Provide the (X, Y) coordinate of the cell's center where the given text is located.  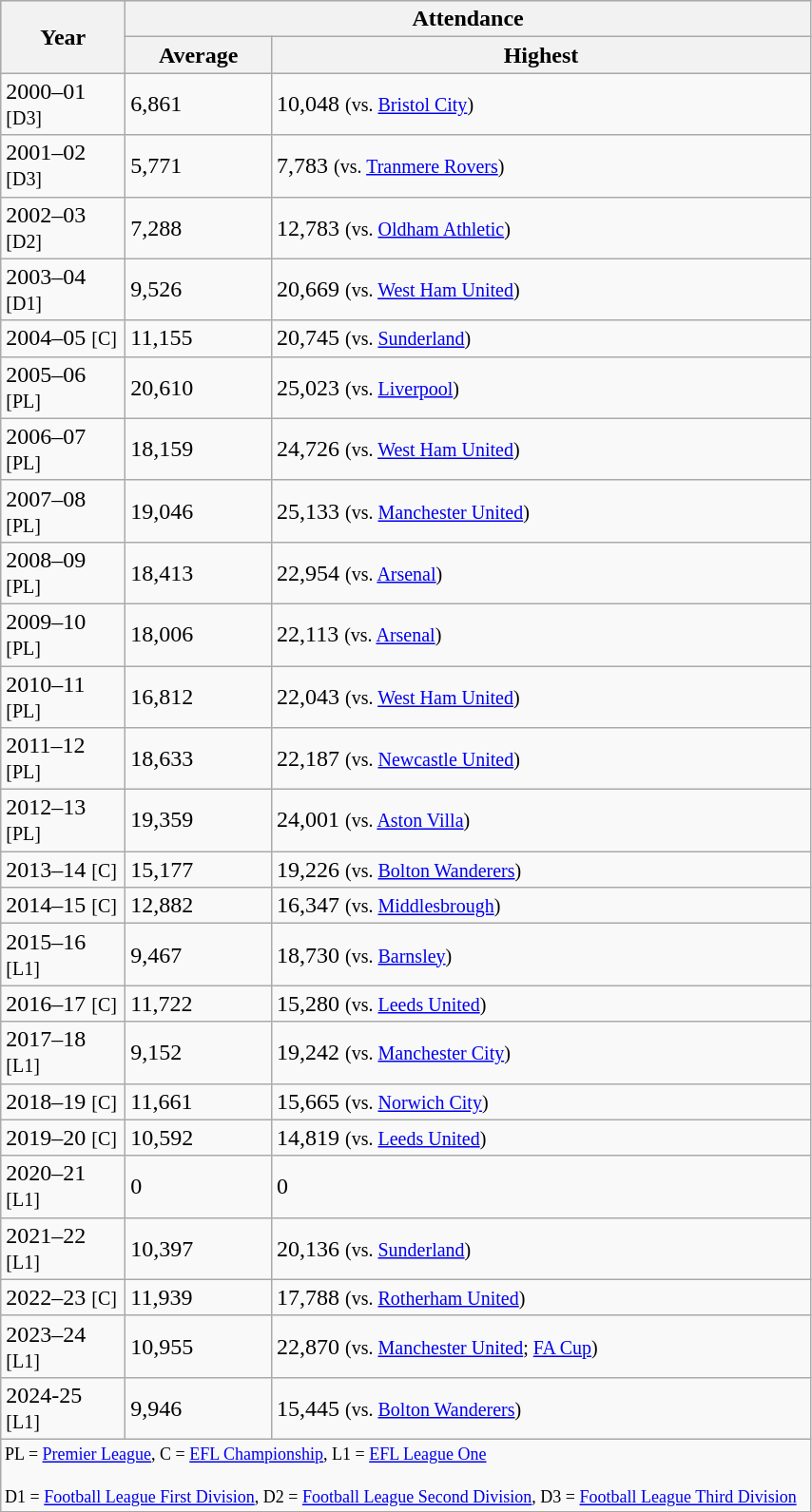
2001–02 [D3] (63, 165)
22,113 (vs. Arsenal) (542, 635)
24,001 (vs. Aston Villa) (542, 821)
24,726 (vs. West Ham United) (542, 449)
12,882 (199, 906)
18,413 (199, 572)
11,939 (199, 1297)
10,955 (199, 1346)
2024-25 [L1] (63, 1408)
20,610 (199, 388)
7,288 (199, 228)
Average (199, 55)
2007–08 [PL] (63, 511)
11,722 (199, 1004)
15,665 (vs. Norwich City) (542, 1101)
20,669 (vs. West Ham United) (542, 289)
25,023 (vs. Liverpool) (542, 388)
10,592 (199, 1138)
9,946 (199, 1408)
10,048 (vs. Bristol City) (542, 105)
9,152 (199, 1053)
17,788 (vs. Rotherham United) (542, 1297)
2018–19 [C] (63, 1101)
11,155 (199, 338)
10,397 (199, 1249)
9,467 (199, 954)
2011–12 [PL] (63, 758)
2020–21 [L1] (63, 1186)
9,526 (199, 289)
11,661 (199, 1101)
2023–24 [L1] (63, 1346)
2014–15 [C] (63, 906)
18,633 (199, 758)
2010–11 [PL] (63, 696)
2009–10 [PL] (63, 635)
2015–16 [L1] (63, 954)
2017–18 [L1] (63, 1053)
2022–23 [C] (63, 1297)
15,177 (199, 870)
Highest (542, 55)
Year (63, 37)
20,136 (vs. Sunderland) (542, 1249)
14,819 (vs. Leeds United) (542, 1138)
18,159 (199, 449)
2004–05 [C] (63, 338)
2000–01 [D3] (63, 105)
5,771 (199, 165)
2019–20 [C] (63, 1138)
2002–03 [D2] (63, 228)
18,730 (vs. Barnsley) (542, 954)
16,812 (199, 696)
25,133 (vs. Manchester United) (542, 511)
2003–04 [D1] (63, 289)
2016–17 [C] (63, 1004)
22,043 (vs. West Ham United) (542, 696)
19,226 (vs. Bolton Wanderers) (542, 870)
6,861 (199, 105)
19,046 (199, 511)
22,870 (vs. Manchester United; FA Cup) (542, 1346)
16,347 (vs. Middlesbrough) (542, 906)
2021–22 [L1] (63, 1249)
2012–13 [PL] (63, 821)
2005–06 [PL] (63, 388)
22,187 (vs. Newcastle United) (542, 758)
22,954 (vs. Arsenal) (542, 572)
15,445 (vs. Bolton Wanderers) (542, 1408)
19,242 (vs. Manchester City) (542, 1053)
15,280 (vs. Leeds United) (542, 1004)
20,745 (vs. Sunderland) (542, 338)
7,783 (vs. Tranmere Rovers) (542, 165)
2008–09 [PL] (63, 572)
19,359 (199, 821)
2006–07 [PL] (63, 449)
2013–14 [C] (63, 870)
12,783 (vs. Oldham Athletic) (542, 228)
18,006 (199, 635)
Attendance (468, 19)
